Find where the given text appears and provide that cell's center as (X, Y) coordinate. 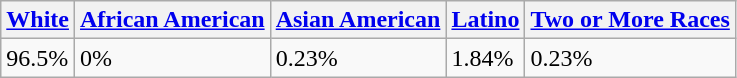
White (38, 20)
96.5% (38, 58)
Asian American (358, 20)
Two or More Races (630, 20)
African American (172, 20)
Latino (486, 20)
1.84% (486, 58)
0% (172, 58)
